Search for the cell housing the specified text and yield its (x, y) center coordinate. 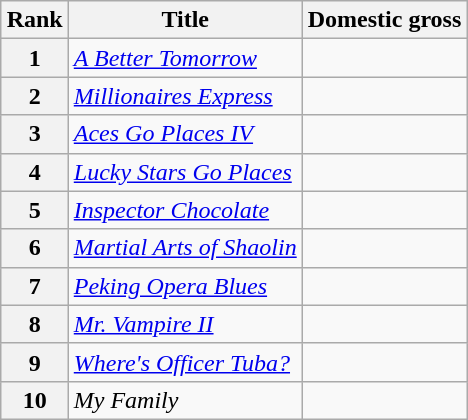
1 (34, 58)
2 (34, 96)
Inspector Chocolate (185, 210)
8 (34, 324)
My Family (185, 400)
5 (34, 210)
Aces Go Places IV (185, 134)
Peking Opera Blues (185, 286)
Martial Arts of Shaolin (185, 248)
A Better Tomorrow (185, 58)
10 (34, 400)
Domestic gross (384, 20)
Where's Officer Tuba? (185, 362)
9 (34, 362)
7 (34, 286)
4 (34, 172)
3 (34, 134)
Mr. Vampire II (185, 324)
6 (34, 248)
Millionaires Express (185, 96)
Title (185, 20)
Lucky Stars Go Places (185, 172)
Rank (34, 20)
